Extract the (x, y) coordinate from the center of the cell holding the provided text.  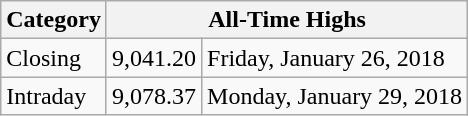
Closing (54, 58)
Intraday (54, 96)
Monday, January 29, 2018 (335, 96)
All-Time Highs (286, 20)
9,041.20 (154, 58)
Friday, January 26, 2018 (335, 58)
Category (54, 20)
9,078.37 (154, 96)
